Identify which cell holds the provided text, then report its (x, y) central coordinate. 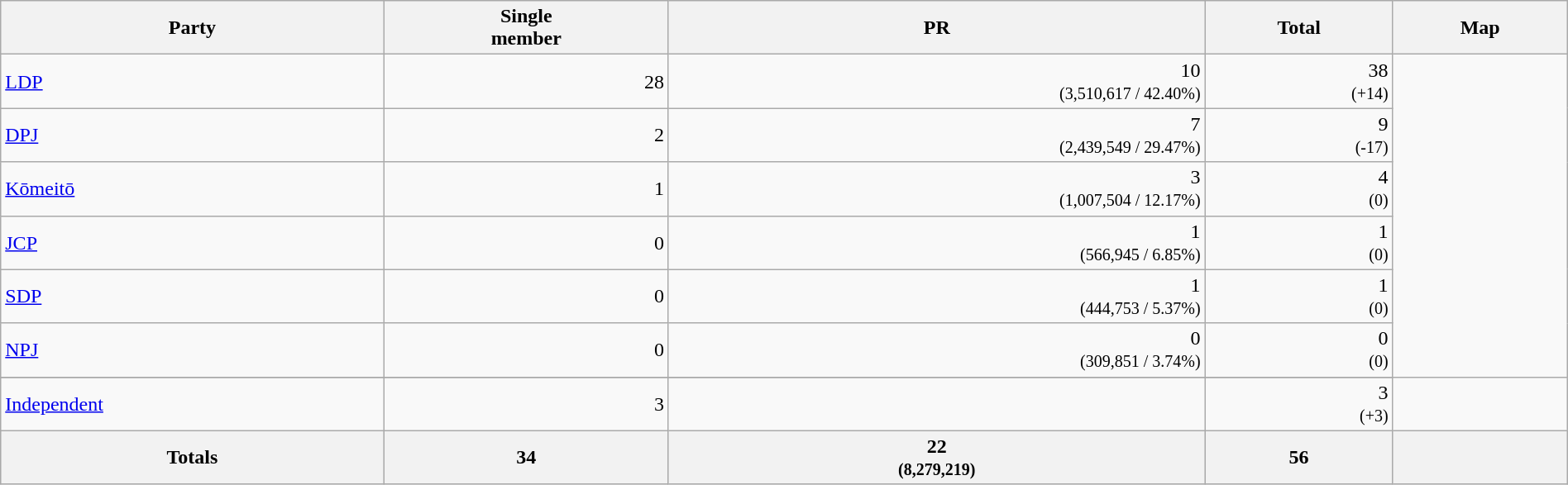
1 (526, 188)
9(-17) (1298, 136)
PR (936, 28)
Map (1480, 28)
56 (1298, 458)
1(566,945 / 6.85%) (936, 243)
0(309,851 / 3.74%) (936, 350)
10(3,510,617 / 42.40%) (936, 81)
JCP (192, 243)
1(444,753 / 5.37%) (936, 296)
4(0) (1298, 188)
LDP (192, 81)
34 (526, 458)
3(+3) (1298, 403)
Total (1298, 28)
3(1,007,504 / 12.17%) (936, 188)
3 (526, 403)
SDP (192, 296)
Independent (192, 403)
DPJ (192, 136)
38(+14) (1298, 81)
Singlemember (526, 28)
0(0) (1298, 350)
2 (526, 136)
Party (192, 28)
28 (526, 81)
NPJ (192, 350)
Kōmeitō (192, 188)
Totals (192, 458)
22(8,279,219) (936, 458)
7(2,439,549 / 29.47%) (936, 136)
